Determine the (X, Y) coordinate at the center of the cell enclosing the given text.  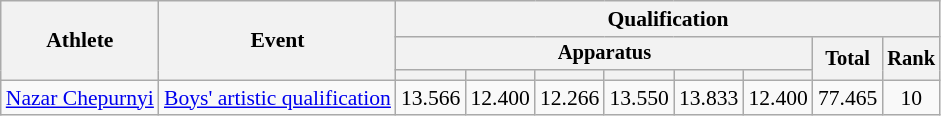
Athlete (80, 40)
13.550 (638, 98)
Nazar Chepurnyi (80, 98)
10 (911, 98)
Rank (911, 58)
Boys' artistic qualification (278, 98)
Total (848, 58)
77.465 (848, 98)
Apparatus (604, 54)
13.833 (708, 98)
12.266 (570, 98)
13.566 (430, 98)
Qualification (668, 19)
Event (278, 40)
